Pinpoint the cell where the given text exists, returning its (x, y) midpoint coordinate. 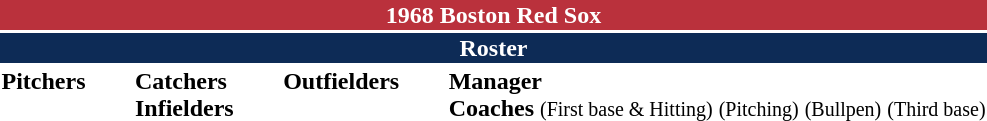
1968 Boston Red Sox (494, 15)
Roster (494, 48)
